Scan for the cell matching the given text and deliver its [x, y] coordinate at center. 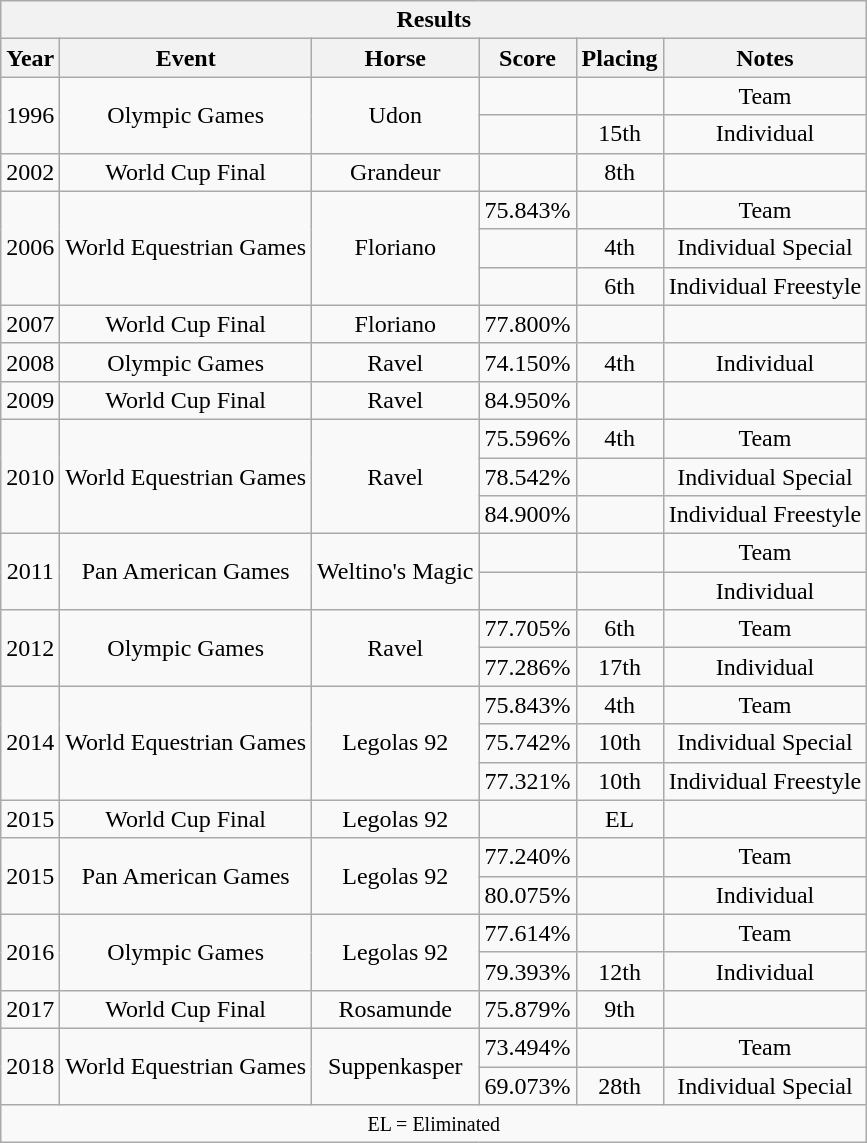
17th [620, 667]
77.240% [528, 857]
84.900% [528, 515]
28th [620, 1085]
2016 [30, 952]
2008 [30, 362]
Results [434, 20]
2018 [30, 1066]
77.321% [528, 781]
77.800% [528, 324]
75.596% [528, 438]
12th [620, 971]
Rosamunde [396, 1009]
77.705% [528, 629]
Weltino's Magic [396, 572]
2012 [30, 648]
2006 [30, 248]
15th [620, 134]
Udon [396, 115]
2002 [30, 172]
Grandeur [396, 172]
80.075% [528, 895]
9th [620, 1009]
77.614% [528, 933]
79.393% [528, 971]
EL = Eliminated [434, 1124]
69.073% [528, 1085]
75.879% [528, 1009]
74.150% [528, 362]
77.286% [528, 667]
75.742% [528, 743]
Score [528, 58]
2011 [30, 572]
Suppenkasper [396, 1066]
Placing [620, 58]
84.950% [528, 400]
Year [30, 58]
2010 [30, 476]
2014 [30, 743]
EL [620, 819]
Horse [396, 58]
8th [620, 172]
78.542% [528, 477]
73.494% [528, 1047]
2009 [30, 400]
1996 [30, 115]
2007 [30, 324]
2017 [30, 1009]
Notes [765, 58]
Event [186, 58]
